Find where the given text appears and provide that cell's center as [x, y] coordinate. 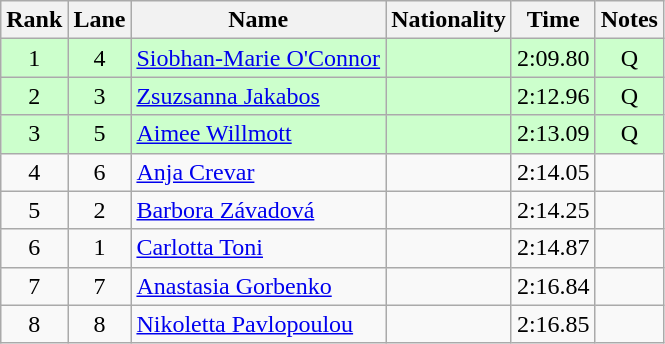
2:14.05 [553, 172]
2:14.87 [553, 248]
2:16.85 [553, 324]
2:13.09 [553, 134]
Barbora Závadová [258, 210]
Anastasia Gorbenko [258, 286]
Time [553, 20]
Aimee Willmott [258, 134]
Nationality [449, 20]
Anja Crevar [258, 172]
2:16.84 [553, 286]
2:14.25 [553, 210]
Name [258, 20]
2:09.80 [553, 58]
Rank [34, 20]
Nikoletta Pavlopoulou [258, 324]
Carlotta Toni [258, 248]
Siobhan-Marie O'Connor [258, 58]
Notes [629, 20]
Zsuzsanna Jakabos [258, 96]
2:12.96 [553, 96]
Lane [100, 20]
